Return the [X, Y] coordinate for the center point of the cell that contains the specified text.  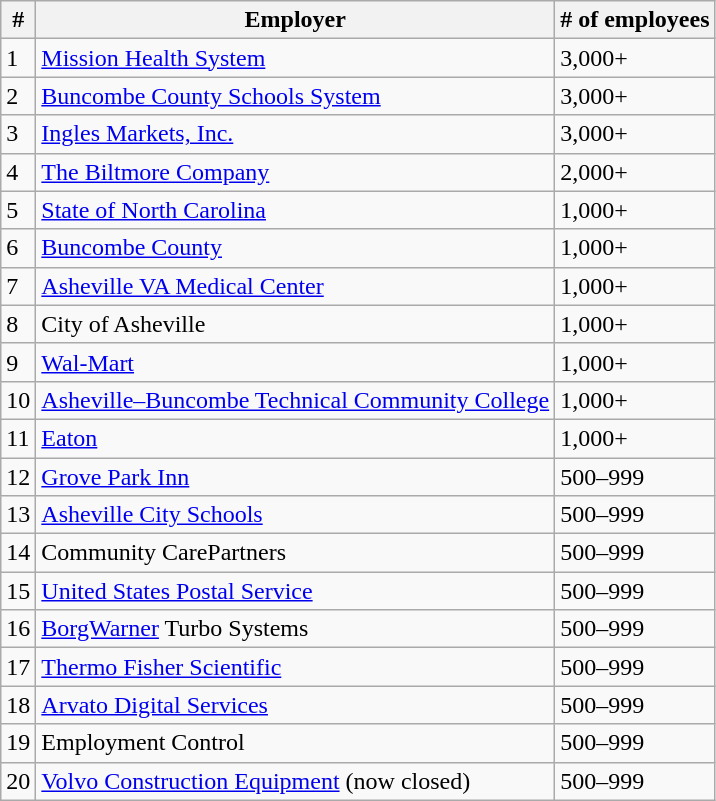
19 [18, 743]
3 [18, 134]
Community CarePartners [296, 553]
Buncombe County [296, 248]
8 [18, 324]
Volvo Construction Equipment (now closed) [296, 781]
Employer [296, 20]
Arvato Digital Services [296, 705]
18 [18, 705]
11 [18, 438]
Employment Control [296, 743]
6 [18, 248]
Grove Park Inn [296, 477]
City of Asheville [296, 324]
Thermo Fisher Scientific [296, 667]
The Biltmore Company [296, 172]
# [18, 20]
17 [18, 667]
7 [18, 286]
5 [18, 210]
2 [18, 96]
BorgWarner Turbo Systems [296, 629]
4 [18, 172]
State of North Carolina [296, 210]
10 [18, 400]
United States Postal Service [296, 591]
2,000+ [635, 172]
Wal-Mart [296, 362]
9 [18, 362]
13 [18, 515]
20 [18, 781]
Asheville City Schools [296, 515]
# of employees [635, 20]
14 [18, 553]
Mission Health System [296, 58]
16 [18, 629]
Eaton [296, 438]
Asheville–Buncombe Technical Community College [296, 400]
15 [18, 591]
12 [18, 477]
Buncombe County Schools System [296, 96]
Ingles Markets, Inc. [296, 134]
Asheville VA Medical Center [296, 286]
1 [18, 58]
